Search for the cell housing the specified text and yield its (x, y) center coordinate. 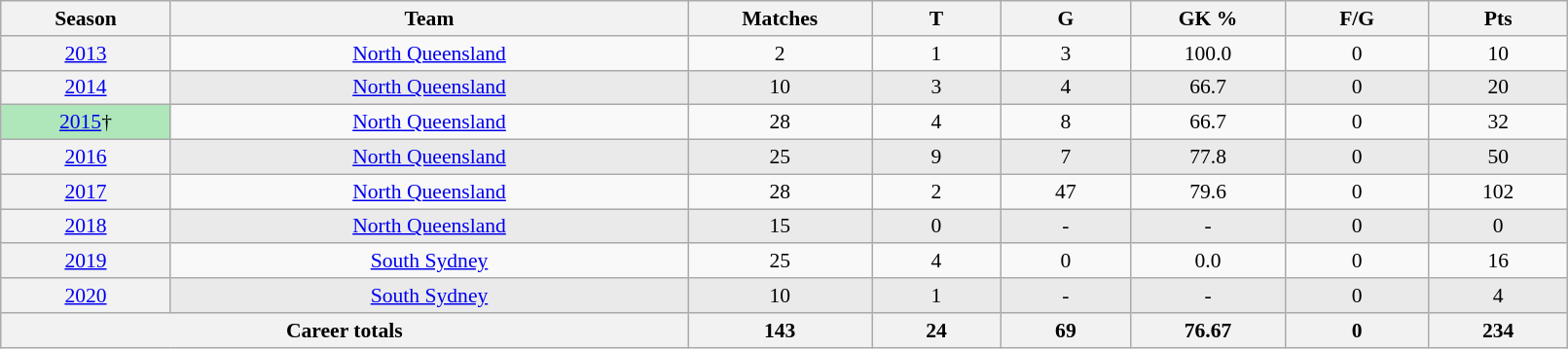
Season (86, 18)
2016 (86, 157)
T (936, 18)
102 (1499, 192)
69 (1065, 331)
50 (1499, 157)
77.8 (1207, 157)
20 (1499, 87)
Career totals (345, 331)
Team (429, 18)
76.67 (1207, 331)
9 (936, 157)
2013 (86, 53)
8 (1065, 122)
7 (1065, 157)
F/G (1357, 18)
24 (936, 331)
47 (1065, 192)
G (1065, 18)
Matches (781, 18)
16 (1499, 262)
2014 (86, 87)
Pts (1499, 18)
2019 (86, 262)
2020 (86, 296)
15 (781, 227)
2015† (86, 122)
234 (1499, 331)
0.0 (1207, 262)
143 (781, 331)
100.0 (1207, 53)
2017 (86, 192)
2018 (86, 227)
79.6 (1207, 192)
GK % (1207, 18)
32 (1499, 122)
